Identify which cell holds the provided text, then report its [x, y] central coordinate. 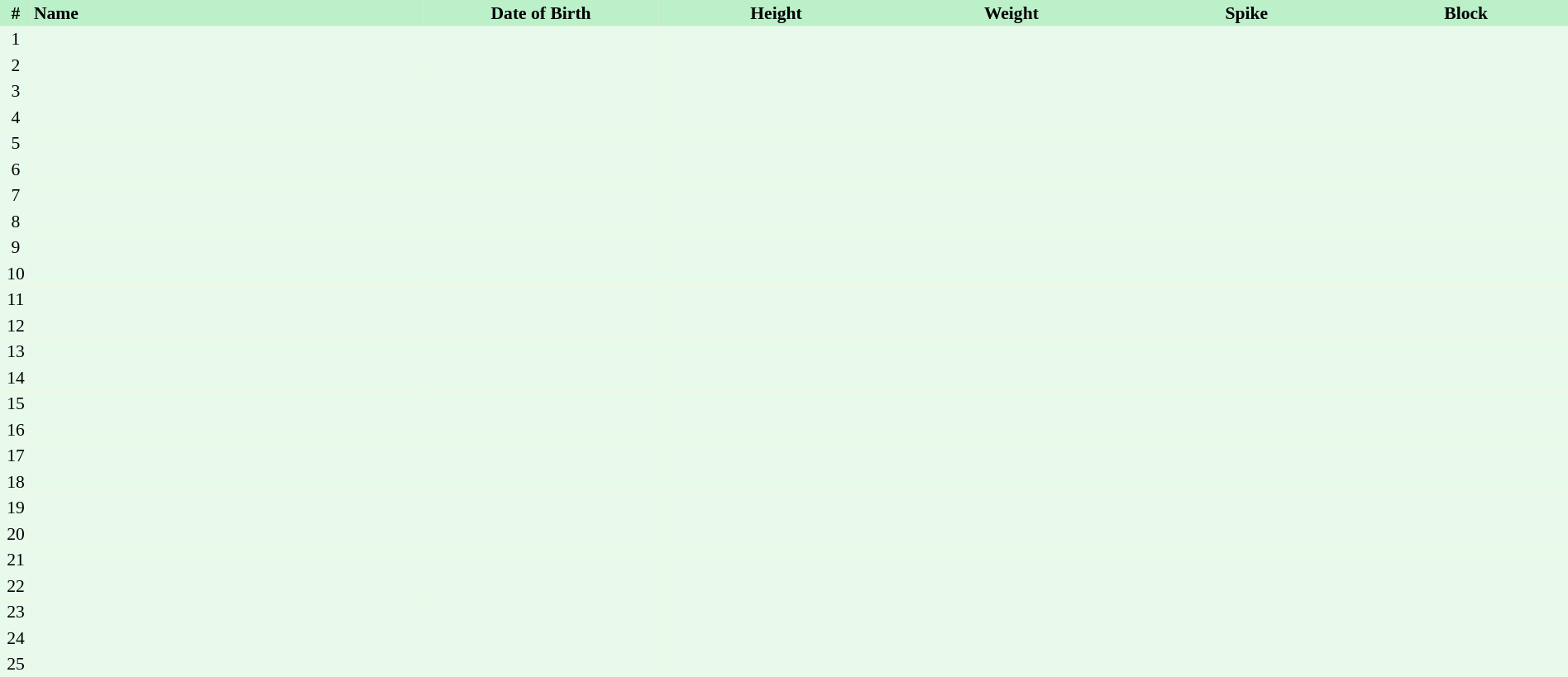
20 [16, 534]
4 [16, 117]
9 [16, 248]
3 [16, 91]
22 [16, 586]
Spike [1246, 13]
1 [16, 40]
2 [16, 65]
12 [16, 326]
Weight [1011, 13]
6 [16, 169]
5 [16, 144]
11 [16, 299]
# [16, 13]
Date of Birth [541, 13]
19 [16, 508]
Height [776, 13]
Name [227, 13]
10 [16, 274]
17 [16, 456]
16 [16, 430]
18 [16, 482]
21 [16, 560]
7 [16, 195]
24 [16, 638]
23 [16, 612]
Block [1465, 13]
13 [16, 352]
8 [16, 222]
15 [16, 403]
14 [16, 378]
